Pinpoint the cell where the given text exists, returning its [X, Y] midpoint coordinate. 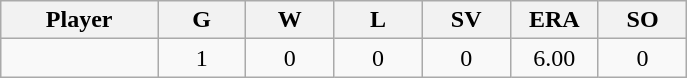
G [202, 20]
1 [202, 58]
SO [642, 20]
ERA [554, 20]
W [290, 20]
SV [466, 20]
6.00 [554, 58]
Player [80, 20]
L [378, 20]
